Identify which cell holds the provided text, then report its [X, Y] central coordinate. 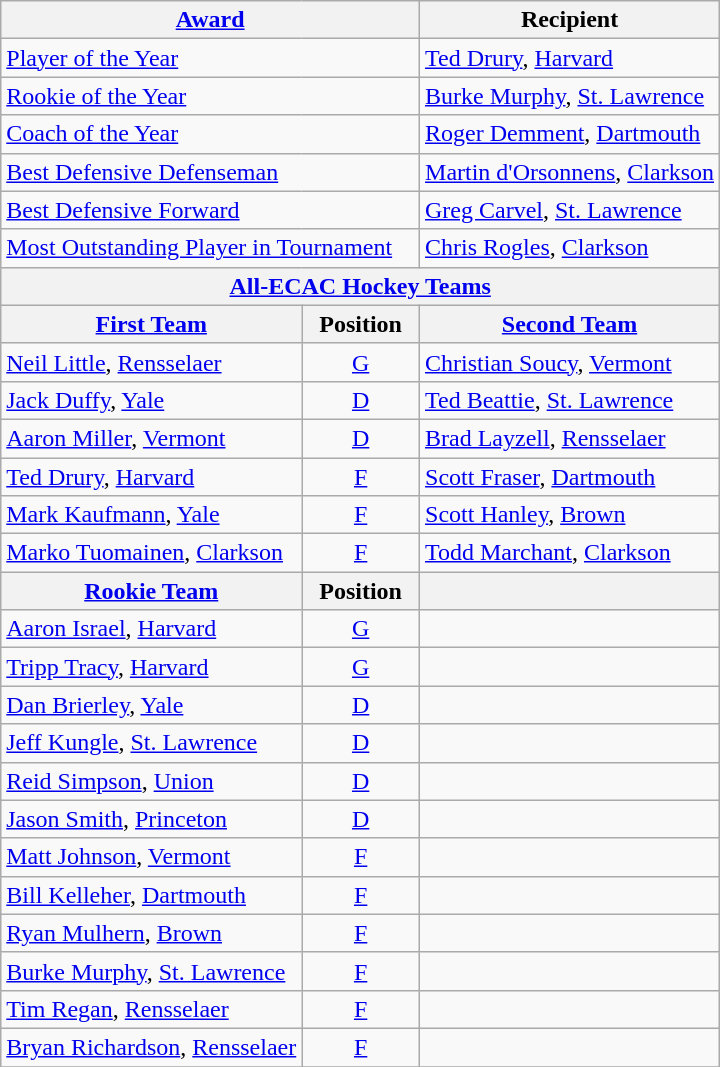
Roger Demment, Dartmouth [570, 134]
Christian Soucy, Vermont [570, 362]
Bill Kelleher, Dartmouth [152, 895]
Reid Simpson, Union [152, 781]
Jack Duffy, Yale [152, 400]
Martin d'Orsonnens, Clarkson [570, 172]
Best Defensive Forward [210, 210]
Jeff Kungle, St. Lawrence [152, 743]
Todd Marchant, Clarkson [570, 553]
Matt Johnson, Vermont [152, 857]
Scott Fraser, Dartmouth [570, 477]
Recipient [570, 20]
Most Outstanding Player in Tournament [210, 248]
Scott Hanley, Brown [570, 515]
Aaron Miller, Vermont [152, 438]
Rookie of the Year [210, 96]
Neil Little, Rensselaer [152, 362]
Best Defensive Defenseman [210, 172]
Second Team [570, 324]
Greg Carvel, St. Lawrence [570, 210]
Mark Kaufmann, Yale [152, 515]
Tripp Tracy, Harvard [152, 667]
Ryan Mulhern, Brown [152, 933]
Chris Rogles, Clarkson [570, 248]
Award [210, 20]
Dan Brierley, Yale [152, 705]
Tim Regan, Rensselaer [152, 1009]
Ted Beattie, St. Lawrence [570, 400]
Marko Tuomainen, Clarkson [152, 553]
Bryan Richardson, Rensselaer [152, 1047]
First Team [152, 324]
Aaron Israel, Harvard [152, 629]
Player of the Year [210, 58]
All-ECAC Hockey Teams [360, 286]
Coach of the Year [210, 134]
Brad Layzell, Rensselaer [570, 438]
Rookie Team [152, 591]
Jason Smith, Princeton [152, 819]
